Output the (X, Y) coordinate of the center of the cell containing the given text.  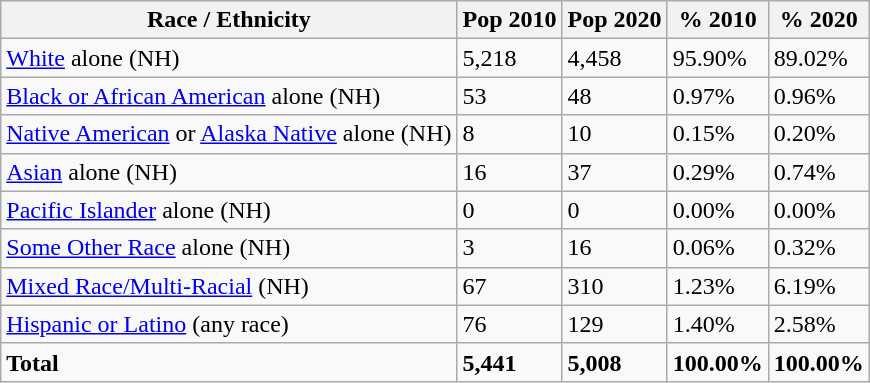
5,441 (510, 362)
Asian alone (NH) (229, 172)
6.19% (818, 286)
0.20% (818, 134)
129 (614, 324)
Pacific Islander alone (NH) (229, 210)
Some Other Race alone (NH) (229, 248)
Pop 2020 (614, 20)
95.90% (718, 58)
Pop 2010 (510, 20)
Hispanic or Latino (any race) (229, 324)
53 (510, 96)
5,008 (614, 362)
1.23% (718, 286)
67 (510, 286)
0.97% (718, 96)
White alone (NH) (229, 58)
76 (510, 324)
0.06% (718, 248)
0.29% (718, 172)
0.74% (818, 172)
Total (229, 362)
Race / Ethnicity (229, 20)
0.32% (818, 248)
3 (510, 248)
Native American or Alaska Native alone (NH) (229, 134)
89.02% (818, 58)
1.40% (718, 324)
0.15% (718, 134)
Mixed Race/Multi-Racial (NH) (229, 286)
48 (614, 96)
37 (614, 172)
310 (614, 286)
10 (614, 134)
% 2010 (718, 20)
2.58% (818, 324)
8 (510, 134)
4,458 (614, 58)
% 2020 (818, 20)
5,218 (510, 58)
Black or African American alone (NH) (229, 96)
0.96% (818, 96)
